Pinpoint the cell where the given text exists, returning its [x, y] midpoint coordinate. 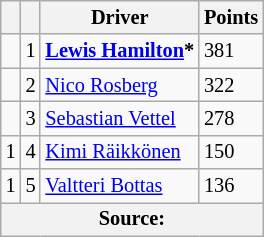
5 [31, 186]
381 [231, 51]
3 [31, 118]
150 [231, 152]
Sebastian Vettel [120, 118]
322 [231, 85]
4 [31, 152]
Kimi Räikkönen [120, 152]
278 [231, 118]
136 [231, 186]
Driver [120, 17]
Points [231, 17]
Nico Rosberg [120, 85]
Source: [132, 219]
Lewis Hamilton* [120, 51]
Valtteri Bottas [120, 186]
2 [31, 85]
